Provide the [x, y] coordinate of the cell's center where the given text is located.  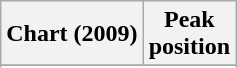
Chart (2009) [72, 34]
Peakposition [189, 34]
